Locate the cell with the specified text and output its (x, y) center coordinate. 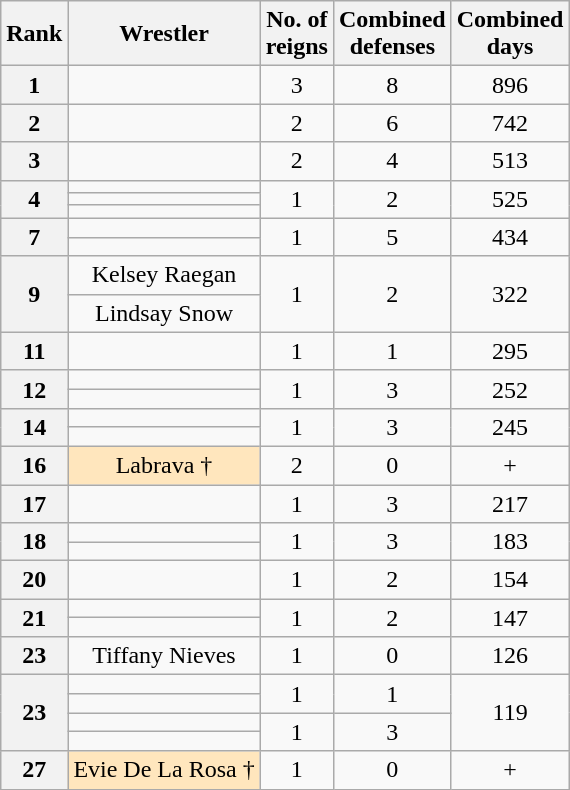
16 (34, 465)
252 (510, 389)
295 (510, 351)
217 (510, 503)
11 (34, 351)
12 (34, 389)
6 (392, 123)
Kelsey Raegan (164, 275)
513 (510, 161)
Tiffany Nieves (164, 656)
Wrestler (164, 34)
322 (510, 294)
147 (510, 618)
434 (510, 237)
119 (510, 713)
183 (510, 542)
20 (34, 580)
8 (392, 85)
21 (34, 618)
Combineddefenses (392, 34)
Lindsay Snow (164, 313)
7 (34, 237)
Combineddays (510, 34)
Evie De La Rosa † (164, 770)
896 (510, 85)
No. ofreigns (296, 34)
14 (34, 427)
525 (510, 199)
245 (510, 427)
Labrava † (164, 465)
Rank (34, 34)
27 (34, 770)
154 (510, 580)
9 (34, 294)
742 (510, 123)
5 (392, 237)
18 (34, 542)
126 (510, 656)
17 (34, 503)
